Return the (X, Y) coordinate for the center point of the cell that contains the specified text.  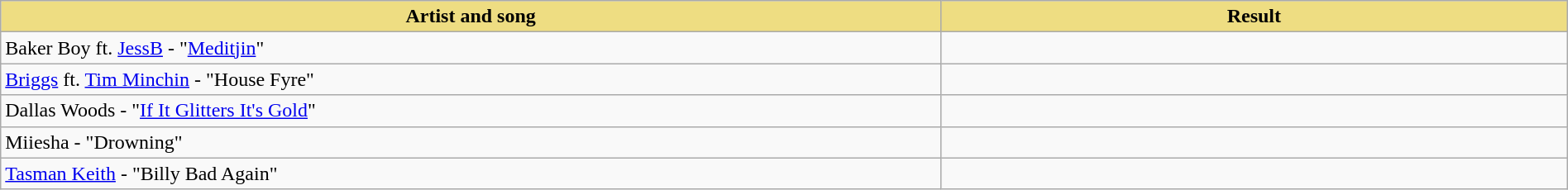
Briggs ft. Tim Minchin - "House Fyre" (471, 79)
Result (1254, 17)
Tasman Keith - "Billy Bad Again" (471, 173)
Dallas Woods - "If It Glitters It's Gold" (471, 111)
Baker Boy ft. JessB - "Meditjin" (471, 48)
Miiesha - "Drowning" (471, 142)
Artist and song (471, 17)
